Return the [X, Y] coordinate for the center point of the cell that contains the specified text.  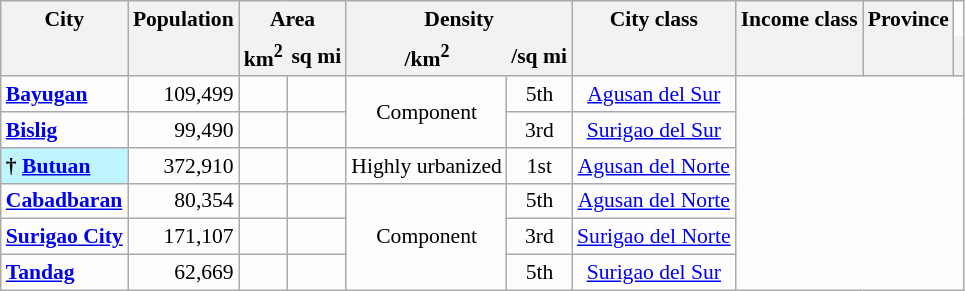
Bislig [64, 130]
Income class [800, 18]
Surigao del Norte [654, 237]
Cabadbaran [64, 201]
/sq mi [540, 56]
City class [654, 18]
109,499 [184, 95]
Density [459, 18]
Agusan del Sur [654, 95]
km2 [263, 56]
Tandag [64, 273]
Province [908, 18]
372,910 [184, 166]
Population [184, 18]
62,669 [184, 273]
sq mi [316, 56]
Area [293, 18]
99,490 [184, 130]
Surigao City [64, 237]
Bayugan [64, 95]
80,354 [184, 201]
Highly urbanized [426, 166]
1st [540, 166]
/km2 [426, 56]
City [64, 18]
† Butuan [64, 166]
171,107 [184, 237]
